Output the (x, y) coordinate of the center of the cell containing the given text.  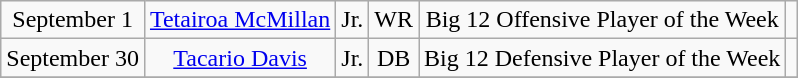
Big 12 Defensive Player of the Week (602, 58)
DB (394, 58)
Big 12 Offensive Player of the Week (602, 20)
September 30 (73, 58)
Tetairoa McMillan (240, 20)
WR (394, 20)
Tacario Davis (240, 58)
September 1 (73, 20)
